Capture the cell that displays the provided text and extract its [x, y] central coordinate. 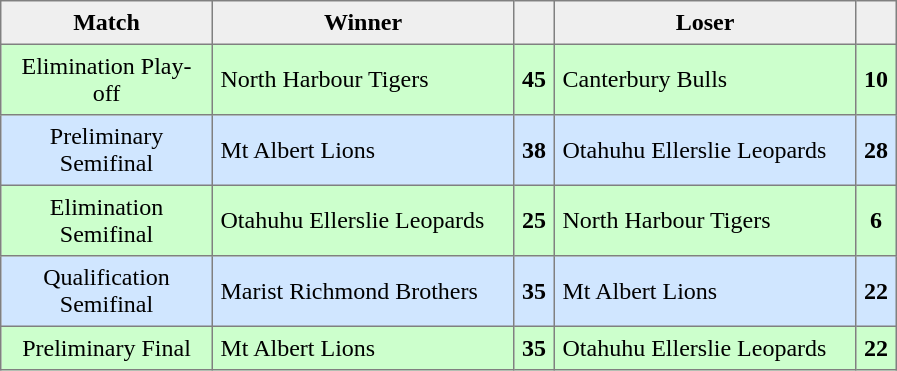
6 [876, 220]
Qualification Semifinal [107, 291]
Canterbury Bulls [705, 79]
38 [534, 150]
Loser [705, 23]
Marist Richmond Brothers [363, 291]
25 [534, 220]
28 [876, 150]
Preliminary Final [107, 348]
Preliminary Semifinal [107, 150]
Match [107, 23]
10 [876, 79]
45 [534, 79]
Winner [363, 23]
Elimination Semifinal [107, 220]
Elimination Play-off [107, 79]
